Pinpoint the cell where the given text exists, returning its [X, Y] midpoint coordinate. 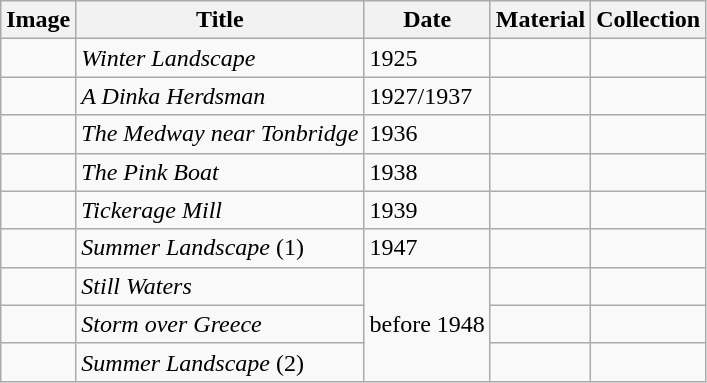
Winter Landscape [220, 58]
1939 [427, 210]
The Medway near Tonbridge [220, 134]
Still Waters [220, 286]
1927/1937 [427, 96]
1936 [427, 134]
The Pink Boat [220, 172]
Summer Landscape (1) [220, 248]
A Dinka Herdsman [220, 96]
Tickerage Mill [220, 210]
Storm over Greece [220, 324]
Material [540, 20]
before 1948 [427, 324]
Collection [648, 20]
1925 [427, 58]
Image [38, 20]
1938 [427, 172]
Summer Landscape (2) [220, 362]
Date [427, 20]
1947 [427, 248]
Title [220, 20]
